Identify which cell holds the provided text, then report its (x, y) central coordinate. 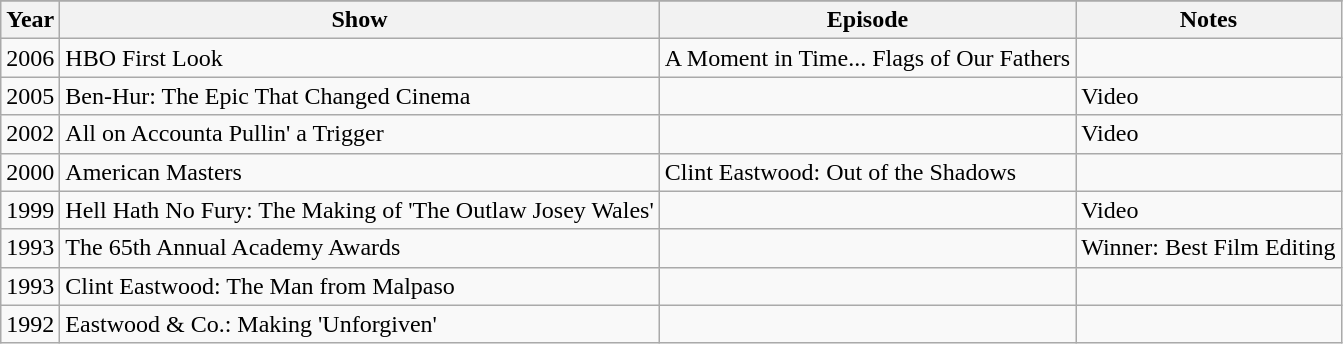
American Masters (360, 172)
HBO First Look (360, 58)
Episode (867, 20)
2005 (30, 96)
The 65th Annual Academy Awards (360, 248)
Hell Hath No Fury: The Making of 'The Outlaw Josey Wales' (360, 210)
Clint Eastwood: Out of the Shadows (867, 172)
All on Accounta Pullin' a Trigger (360, 134)
2006 (30, 58)
Ben-Hur: The Epic That Changed Cinema (360, 96)
Year (30, 20)
2002 (30, 134)
Winner: Best Film Editing (1208, 248)
2000 (30, 172)
1999 (30, 210)
Clint Eastwood: The Man from Malpaso (360, 286)
1992 (30, 324)
Eastwood & Co.: Making 'Unforgiven' (360, 324)
Notes (1208, 20)
Show (360, 20)
A Moment in Time... Flags of Our Fathers (867, 58)
